From the cell containing the given text, extract its center point as [X, Y] coordinate. 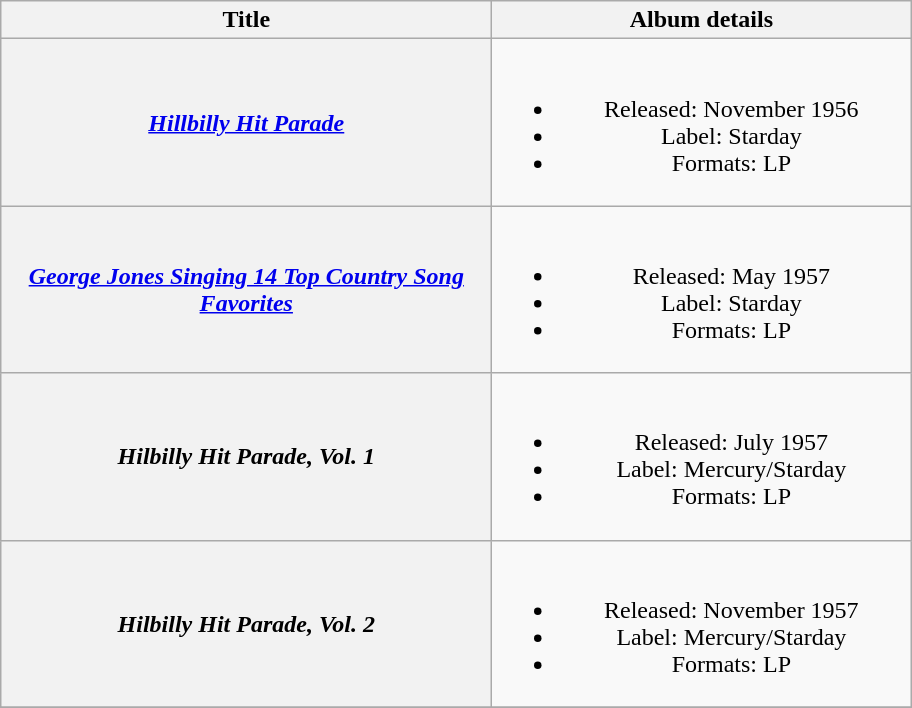
Released: November 1956Label: StardayFormats: LP [702, 122]
Released: July 1957Label: Mercury/StardayFormats: LP [702, 456]
Released: November 1957Label: Mercury/StardayFormats: LP [702, 624]
Hilbilly Hit Parade, Vol. 1 [246, 456]
Released: May 1957Label: StardayFormats: LP [702, 290]
Hillbilly Hit Parade [246, 122]
George Jones Singing 14 Top Country Song Favorites [246, 290]
Hilbilly Hit Parade, Vol. 2 [246, 624]
Title [246, 20]
Album details [702, 20]
